Return the [x, y] coordinate for the center point of the cell that contains the specified text.  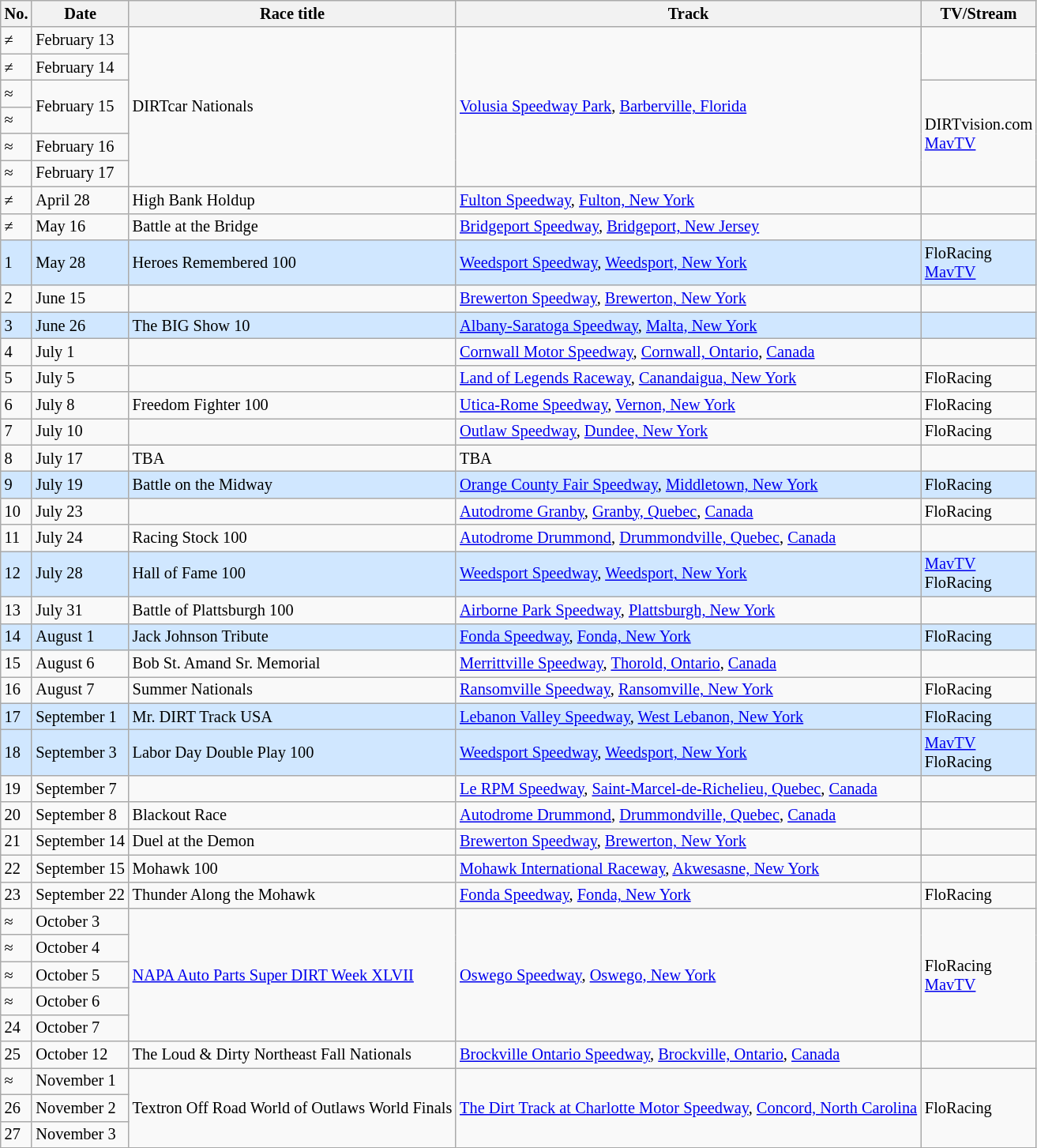
November 2 [80, 1108]
August 6 [80, 663]
18 [17, 752]
24 [17, 1028]
July 1 [80, 352]
15 [17, 663]
DIRTcar Nationals [292, 107]
Battle of Plattsburgh 100 [292, 610]
Merrittville Speedway, Thorold, Ontario, Canada [689, 663]
4 [17, 352]
Freedom Fighter 100 [292, 405]
Bob St. Amand Sr. Memorial [292, 663]
25 [17, 1055]
July 28 [80, 574]
September 1 [80, 717]
NAPA Auto Parts Super DIRT Week XLVII [292, 974]
October 4 [80, 948]
July 24 [80, 538]
6 [17, 405]
High Bank Holdup [292, 200]
April 28 [80, 200]
September 7 [80, 789]
The BIG Show 10 [292, 326]
Textron Off Road World of Outlaws World Finals [292, 1108]
July 10 [80, 431]
Utica-Rome Speedway, Vernon, New York [689, 405]
Brockville Ontario Speedway, Brockville, Ontario, Canada [689, 1055]
8 [17, 458]
22 [17, 868]
TV/Stream [979, 13]
October 12 [80, 1055]
October 6 [80, 1001]
23 [17, 895]
Ransomville Speedway, Ransomville, New York [689, 690]
July 5 [80, 378]
3 [17, 326]
February 13 [80, 40]
14 [17, 637]
27 [17, 1135]
May 28 [80, 262]
9 [17, 484]
June 26 [80, 326]
Lebanon Valley Speedway, West Lebanon, New York [689, 717]
September 22 [80, 895]
July 17 [80, 458]
Labor Day Double Play 100 [292, 752]
19 [17, 789]
Albany-Saratoga Speedway, Malta, New York [689, 326]
July 19 [80, 484]
Track [689, 13]
Outlaw Speedway, Dundee, New York [689, 431]
Summer Nationals [292, 690]
Cornwall Motor Speedway, Cornwall, Ontario, Canada [689, 352]
September 15 [80, 868]
August 7 [80, 690]
Le RPM Speedway, Saint-Marcel-de-Richelieu, Quebec, Canada [689, 789]
Airborne Park Speedway, Plattsburgh, New York [689, 610]
Blackout Race [292, 815]
Bridgeport Speedway, Bridgeport, New Jersey [689, 227]
May 16 [80, 227]
12 [17, 574]
10 [17, 511]
2 [17, 299]
July 31 [80, 610]
Fulton Speedway, Fulton, New York [689, 200]
11 [17, 538]
Battle on the Midway [292, 484]
October 3 [80, 921]
Jack Johnson Tribute [292, 637]
The Dirt Track at Charlotte Motor Speedway, Concord, North Carolina [689, 1108]
26 [17, 1108]
16 [17, 690]
Heroes Remembered 100 [292, 262]
Racing Stock 100 [292, 538]
July 23 [80, 511]
Oswego Speedway, Oswego, New York [689, 974]
Land of Legends Raceway, Canandaigua, New York [689, 378]
February 14 [80, 67]
September 14 [80, 841]
21 [17, 841]
Battle at the Bridge [292, 227]
Orange County Fair Speedway, Middletown, New York [689, 484]
20 [17, 815]
Mr. DIRT Track USA [292, 717]
Mohawk International Raceway, Akwesasne, New York [689, 868]
September 3 [80, 752]
Duel at the Demon [292, 841]
November 1 [80, 1081]
7 [17, 431]
February 16 [80, 147]
November 3 [80, 1135]
5 [17, 378]
Mohawk 100 [292, 868]
17 [17, 717]
Hall of Fame 100 [292, 574]
August 1 [80, 637]
Autodrome Granby, Granby, Quebec, Canada [689, 511]
13 [17, 610]
July 8 [80, 405]
Date [80, 13]
October 5 [80, 975]
Volusia Speedway Park, Barberville, Florida [689, 107]
1 [17, 262]
February 17 [80, 173]
October 7 [80, 1028]
No. [17, 13]
February 15 [80, 106]
Thunder Along the Mohawk [292, 895]
The Loud & Dirty Northeast Fall Nationals [292, 1055]
September 8 [80, 815]
Race title [292, 13]
June 15 [80, 299]
DIRTvision.comMavTV [979, 133]
